Scan for the cell matching the given text and deliver its [X, Y] coordinate at center. 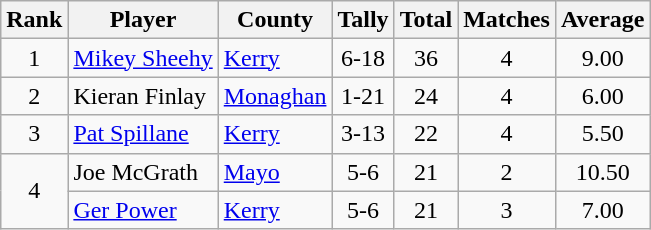
Monaghan [275, 96]
6.00 [602, 96]
7.00 [602, 210]
10.50 [602, 172]
Rank [34, 20]
Ger Power [143, 210]
1-21 [363, 96]
6-18 [363, 58]
1 [34, 58]
Kieran Finlay [143, 96]
9.00 [602, 58]
24 [426, 96]
Matches [507, 20]
36 [426, 58]
3-13 [363, 134]
Average [602, 20]
5.50 [602, 134]
22 [426, 134]
County [275, 20]
Total [426, 20]
Tally [363, 20]
Joe McGrath [143, 172]
Mayo [275, 172]
Mikey Sheehy [143, 58]
Player [143, 20]
Pat Spillane [143, 134]
